Return [X, Y] of the center of cell containing provided text 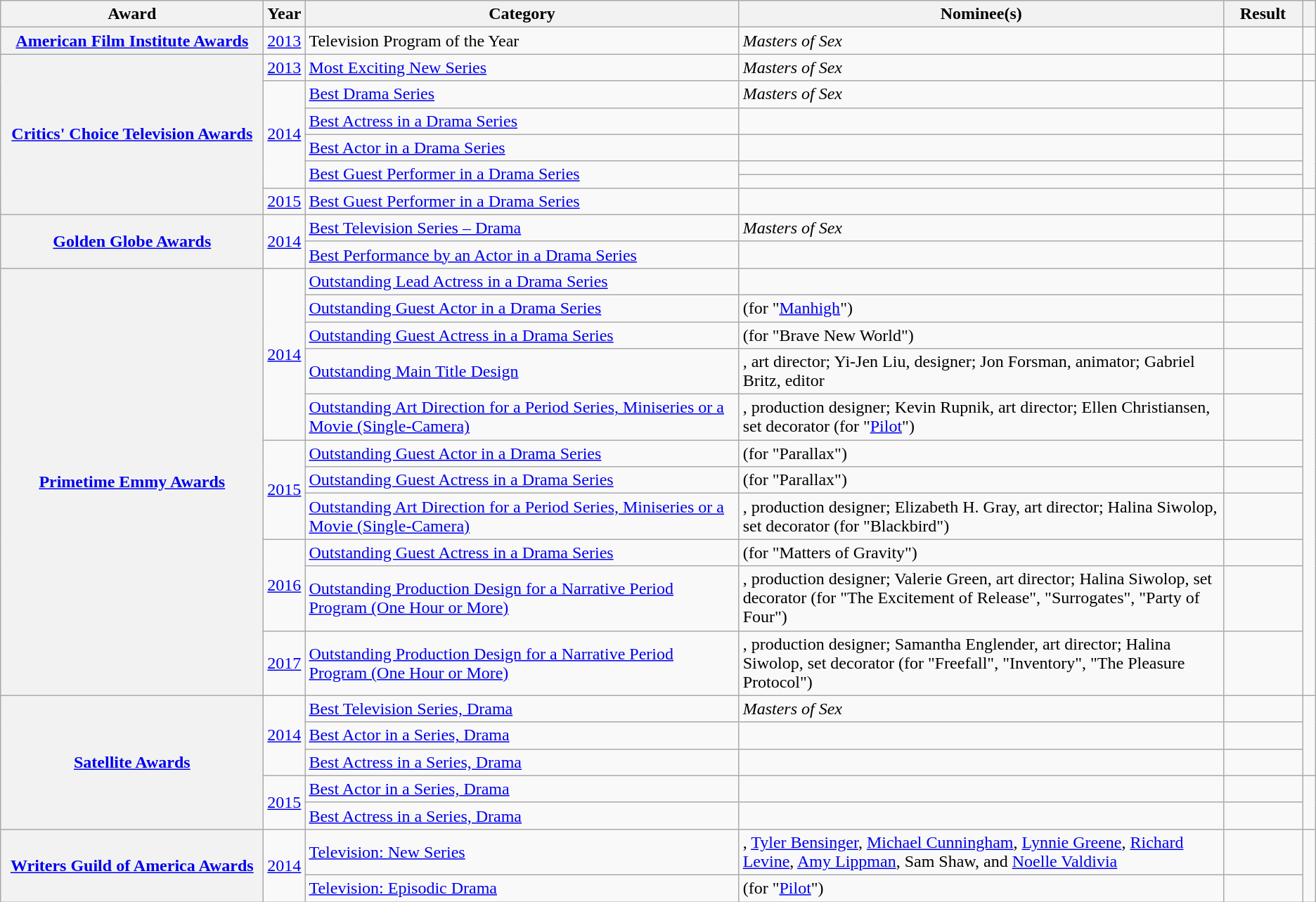
Best Actress in a Drama Series [522, 121]
(for "Matters of Gravity") [981, 553]
, art director; Yi-Jen Liu, designer; Jon Forsman, animator; Gabriel Britz, editor [981, 371]
, production designer; Kevin Rupnik, art director; Ellen Christiansen, set decorator (for "Pilot") [981, 418]
2017 [284, 663]
Satellite Awards [132, 762]
, production designer; Elizabeth H. Gray, art director; Halina Siwolop, set decorator (for "Blackbird") [981, 516]
American Film Institute Awards [132, 41]
Critics' Choice Television Awards [132, 134]
Primetime Emmy Awards [132, 482]
Result [1263, 14]
Category [522, 14]
Writers Guild of America Awards [132, 865]
Television: New Series [522, 852]
(for "Brave New World") [981, 335]
, production designer; Valerie Green, art director; Halina Siwolop, set decorator (for "The Excitement of Release", "Surrogates", "Party of Four") [981, 598]
Year [284, 14]
Best Drama Series [522, 94]
Outstanding Main Title Design [522, 371]
(for "Manhigh") [981, 308]
Outstanding Lead Actress in a Drama Series [522, 281]
(for "Pilot") [981, 888]
Award [132, 14]
Best Television Series – Drama [522, 228]
Television: Episodic Drama [522, 888]
Golden Globe Awards [132, 241]
2016 [284, 585]
, Tyler Bensinger, Michael Cunningham, Lynnie Greene, Richard Levine, Amy Lippman, Sam Shaw, and Noelle Valdivia [981, 852]
, production designer; Samantha Englender, art director; Halina Siwolop, set decorator (for "Freefall", "Inventory", "The Pleasure Protocol") [981, 663]
Best Actor in a Drama Series [522, 148]
Nominee(s) [981, 14]
Most Exciting New Series [522, 67]
Best Performance by an Actor in a Drama Series [522, 255]
Best Television Series, Drama [522, 709]
Television Program of the Year [522, 41]
